Capture the cell that displays the provided text and extract its (X, Y) central coordinate. 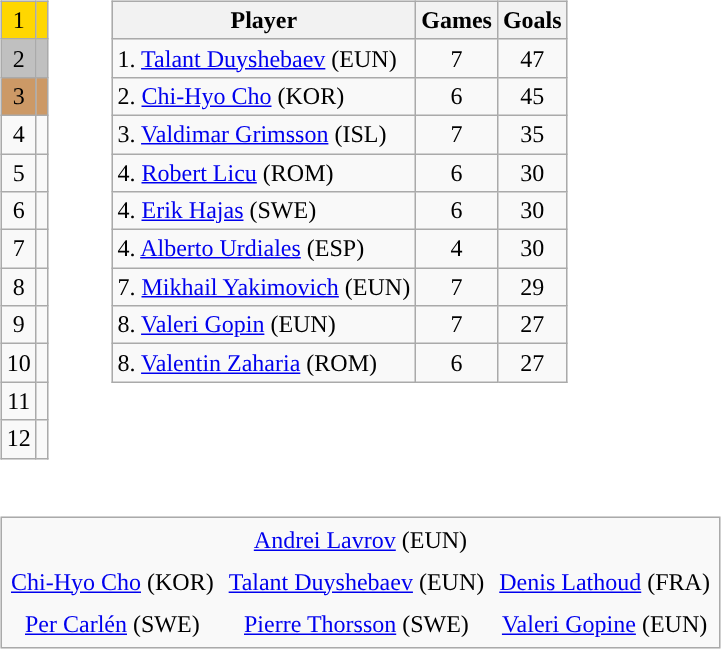
Denis Lathoud (FRA) (604, 582)
11 (18, 401)
Goals (532, 20)
4. Alberto Urdiales (ESP) (264, 249)
47 (532, 58)
8. Valeri Gopin (EUN) (264, 325)
5 (18, 173)
2. Chi-Hyo Cho (KOR) (264, 96)
Chi-Hyo Cho (KOR) (112, 582)
29 (532, 287)
12 (18, 439)
Talant Duyshebaev (EUN) (357, 582)
Per Carlén (SWE) (112, 624)
3. Valdimar Grimsson (ISL) (264, 134)
1. Talant Duyshebaev (EUN) (264, 58)
10 (18, 363)
45 (532, 96)
3 (18, 96)
Games (457, 20)
Andrei Lavrov (EUN) (360, 540)
8. Valentin Zaharia (ROM) (264, 363)
8 (18, 287)
Valeri Gopine (EUN) (604, 624)
7. Mikhail Yakimovich (EUN) (264, 287)
2 (18, 58)
4. Robert Licu (ROM) (264, 173)
4. Erik Hajas (SWE) (264, 211)
35 (532, 134)
Player (264, 20)
Pierre Thorsson (SWE) (357, 624)
1 (18, 20)
9 (18, 325)
